Scan for the cell matching the given text and deliver its [x, y] coordinate at center. 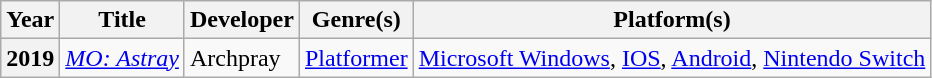
Platformer [356, 58]
Genre(s) [356, 20]
Platform(s) [672, 20]
Year [30, 20]
Microsoft Windows, IOS, Android, Nintendo Switch [672, 58]
Developer [242, 20]
MO: Astray [122, 58]
Archpray [242, 58]
2019 [30, 58]
Title [122, 20]
